Pinpoint the cell where the given text exists, returning its [x, y] midpoint coordinate. 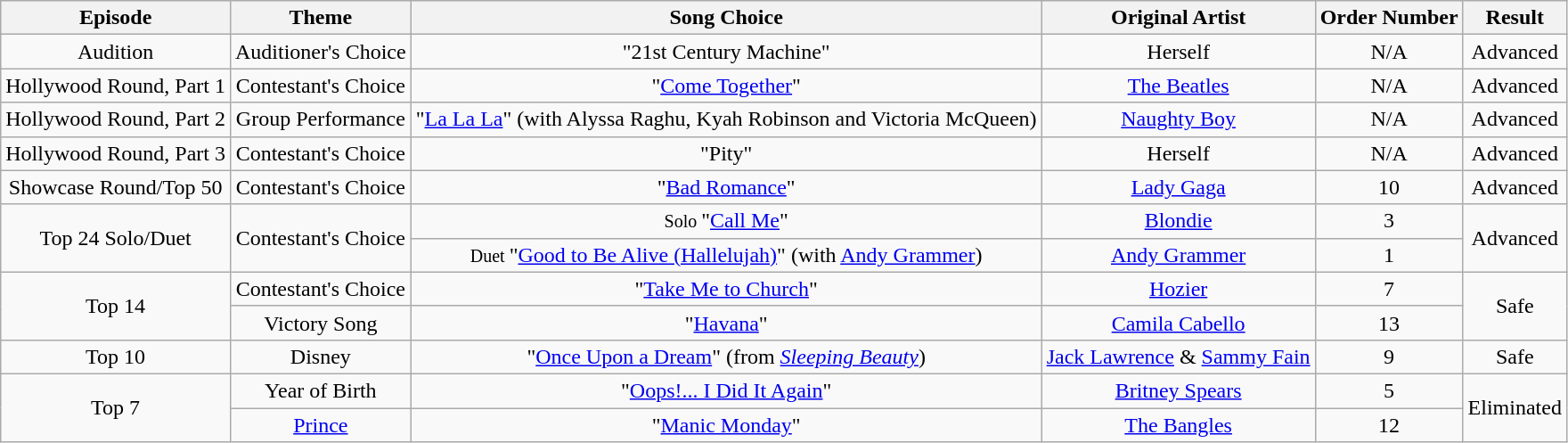
Year of Birth [321, 390]
Andy Grammer [1178, 255]
7 [1389, 289]
1 [1389, 255]
13 [1389, 323]
10 [1389, 187]
5 [1389, 390]
Result [1515, 18]
Hozier [1178, 289]
9 [1389, 357]
"Manic Monday" [726, 425]
The Bangles [1178, 425]
Group Performance [321, 119]
Naughty Boy [1178, 119]
The Beatles [1178, 86]
Disney [321, 357]
12 [1389, 425]
Theme [321, 18]
Camila Cabello [1178, 323]
Original Artist [1178, 18]
Audition [116, 52]
3 [1389, 221]
"Take Me to Church" [726, 289]
Auditioner's Choice [321, 52]
Top 7 [116, 407]
Blondie [1178, 221]
"Come Together" [726, 86]
Top 24 Solo/Duet [116, 238]
Solo "Call Me" [726, 221]
Order Number [1389, 18]
"Once Upon a Dream" (from Sleeping Beauty) [726, 357]
Hollywood Round, Part 3 [116, 153]
Top 14 [116, 306]
Song Choice [726, 18]
Hollywood Round, Part 2 [116, 119]
Victory Song [321, 323]
Episode [116, 18]
Eliminated [1515, 407]
Hollywood Round, Part 1 [116, 86]
Duet "Good to Be Alive (Hallelujah)" (with Andy Grammer) [726, 255]
"Havana" [726, 323]
"Pity" [726, 153]
"La La La" (with Alyssa Raghu, Kyah Robinson and Victoria McQueen) [726, 119]
Jack Lawrence & Sammy Fain [1178, 357]
"Oops!... I Did It Again" [726, 390]
"Bad Romance" [726, 187]
Britney Spears [1178, 390]
Prince [321, 425]
Top 10 [116, 357]
"21st Century Machine" [726, 52]
Showcase Round/Top 50 [116, 187]
Lady Gaga [1178, 187]
